Output the [x, y] coordinate of the center of the cell containing the given text.  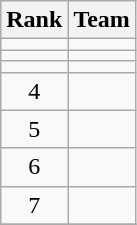
Team [102, 20]
4 [34, 91]
Rank [34, 20]
5 [34, 129]
6 [34, 167]
7 [34, 205]
